Pinpoint the cell where the given text exists, returning its [x, y] midpoint coordinate. 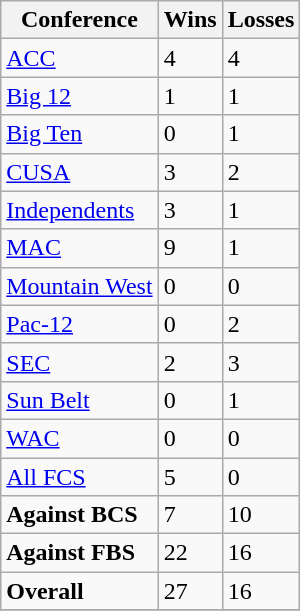
Independents [80, 210]
5 [190, 477]
CUSA [80, 172]
All FCS [80, 477]
Big 12 [80, 96]
SEC [80, 362]
Big Ten [80, 134]
Against FBS [80, 553]
WAC [80, 438]
22 [190, 553]
MAC [80, 248]
9 [190, 248]
Wins [190, 20]
ACC [80, 58]
Overall [80, 591]
10 [261, 515]
Mountain West [80, 286]
Against BCS [80, 515]
Losses [261, 20]
Conference [80, 20]
Sun Belt [80, 400]
7 [190, 515]
27 [190, 591]
Pac-12 [80, 324]
